Search for the cell housing the specified text and yield its (X, Y) center coordinate. 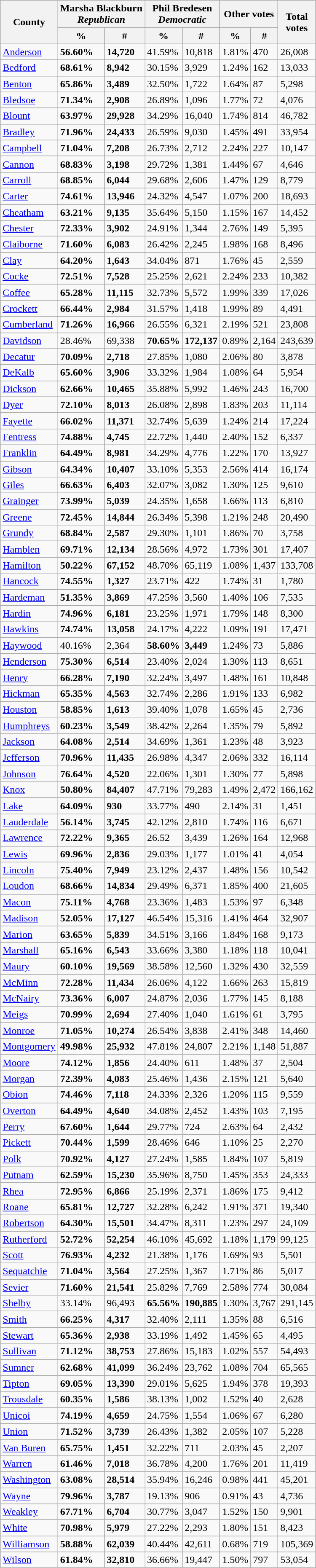
118 (265, 950)
65.35% (81, 693)
26.52 (163, 838)
1,344 (201, 228)
35.88% (163, 389)
32.50% (163, 84)
422 (201, 581)
51.35% (81, 597)
Hardin (29, 613)
4,495 (297, 1335)
32.40% (163, 1319)
Sumner (29, 1367)
8,013 (125, 405)
Davidson (29, 341)
64.09% (81, 806)
129 (265, 180)
24.32% (163, 196)
5,572 (201, 293)
Maury (29, 966)
29.03% (163, 854)
32.22% (163, 1447)
54,493 (297, 1351)
6,044 (125, 180)
5,819 (297, 1159)
167 (265, 212)
72.28% (81, 983)
40.44% (163, 1544)
12,727 (125, 1207)
74.46% (81, 1095)
74.19% (81, 1415)
243,639 (297, 341)
1.46% (235, 389)
73 (265, 645)
33.77% (163, 806)
50.22% (81, 565)
15,183 (201, 1351)
724 (201, 1127)
4,232 (125, 1255)
70.09% (81, 357)
2,810 (201, 822)
Grainger (29, 501)
65.81% (81, 1207)
4,127 (125, 1159)
Lauderdale (29, 822)
69,338 (125, 341)
33.66% (163, 950)
38.13% (163, 1399)
291,145 (297, 1303)
McNairy (29, 999)
DeKalb (29, 373)
2,836 (125, 854)
65.16% (81, 950)
24.35% (163, 501)
1.81% (235, 52)
719 (265, 1544)
61 (265, 1015)
9,030 (201, 132)
29.68% (163, 180)
2.41% (235, 1031)
1.44% (235, 164)
33.14% (81, 1303)
38.58% (163, 966)
1,856 (125, 1063)
Benton (29, 84)
13,390 (125, 1383)
1.49% (235, 790)
1.06% (235, 1415)
5,992 (201, 389)
353 (265, 1175)
23.36% (163, 902)
70.65% (163, 341)
72.39% (81, 1079)
5,625 (201, 1383)
1,179 (265, 1239)
26.73% (163, 148)
24.40% (163, 1063)
3,758 (297, 533)
0.68% (235, 1544)
9,173 (297, 934)
24,433 (125, 132)
Warren (29, 1463)
5,886 (297, 645)
52.05% (81, 918)
9,135 (125, 212)
46.10% (163, 1239)
1.10% (235, 1143)
6,982 (297, 693)
3,560 (201, 597)
26.43% (163, 1431)
4,520 (125, 774)
774 (265, 1287)
61.84% (81, 1560)
161 (265, 677)
77 (265, 774)
10,818 (201, 52)
3,082 (201, 485)
Lincoln (29, 870)
15,819 (297, 983)
5,150 (201, 212)
11,114 (297, 405)
3,878 (297, 357)
Moore (29, 1063)
18,693 (297, 196)
32.07% (163, 485)
64.08% (81, 742)
Cocke (29, 277)
Pickett (29, 1143)
17,471 (297, 629)
36.78% (163, 1463)
11,371 (125, 421)
89 (265, 309)
8,423 (297, 1528)
66.63% (81, 485)
76.93% (81, 1255)
3,929 (201, 68)
6,280 (297, 1415)
66.28% (81, 677)
8,942 (125, 68)
6,181 (125, 613)
68.85% (81, 180)
14,460 (297, 1031)
6,810 (297, 501)
5,639 (201, 421)
74.74% (81, 629)
1.71% (235, 1271)
2,504 (297, 1063)
73.99% (81, 501)
2,111 (201, 1319)
38.42% (163, 725)
6,514 (125, 661)
7,949 (125, 870)
5,298 (297, 84)
19,393 (297, 1383)
6,242 (201, 1207)
3,166 (201, 934)
611 (201, 1063)
348 (265, 1031)
74.12% (81, 1063)
Marion (29, 934)
1.43% (235, 1111)
4,122 (201, 983)
11,435 (125, 758)
Cheatham (29, 212)
2,437 (201, 870)
2.14% (235, 806)
26.89% (163, 100)
34.69% (163, 742)
65,565 (297, 1367)
15,230 (125, 1175)
1,586 (125, 1399)
84,407 (125, 790)
71.12% (81, 1351)
711 (201, 1447)
29.77% (163, 1127)
Robertson (29, 1223)
72.22% (81, 838)
149 (265, 228)
1.79% (235, 613)
1.47% (235, 180)
Johnson (29, 774)
1.69% (235, 1255)
30.77% (163, 1512)
65.86% (81, 84)
Madison (29, 918)
13,033 (297, 68)
32,810 (125, 1560)
2.03% (235, 1447)
33.19% (163, 1335)
42.12% (163, 822)
27.22% (163, 1528)
4,054 (297, 854)
1.09% (235, 629)
7,018 (125, 1463)
10,407 (125, 469)
14,452 (297, 212)
Rutherford (29, 1239)
Grundy (29, 533)
14,834 (125, 886)
Decatur (29, 357)
66.25% (81, 1319)
3,497 (201, 677)
20,490 (297, 517)
1.20% (235, 1095)
1,101 (201, 533)
Henry (29, 677)
28,514 (125, 1479)
2,364 (125, 645)
Chester (29, 228)
1,177 (201, 854)
Morgan (29, 1079)
72.33% (81, 228)
6,671 (297, 822)
Unicoi (29, 1415)
35.96% (163, 1175)
1,301 (201, 774)
14,720 (125, 52)
72.10% (81, 405)
1,984 (201, 373)
60.10% (81, 966)
70.99% (81, 1015)
Williamson (29, 1544)
39.40% (163, 709)
23.25% (163, 613)
190,885 (201, 1303)
32.28% (163, 1207)
26.06% (163, 983)
4,776 (201, 453)
1,176 (201, 1255)
30.15% (163, 68)
Phil BredesenDemocratic (182, 14)
7,769 (201, 1287)
17,026 (297, 293)
2,036 (201, 999)
70.96% (81, 758)
0.98% (235, 1479)
5,839 (125, 934)
Hawkins (29, 629)
2,286 (201, 693)
29.49% (163, 886)
34.04% (163, 260)
152 (265, 437)
378 (265, 1383)
2,718 (125, 357)
2,621 (201, 277)
214 (265, 421)
12,134 (125, 549)
Macon (29, 902)
2,694 (125, 1015)
Wayne (29, 1496)
1,078 (201, 709)
8,779 (297, 180)
Cumberland (29, 325)
Rhea (29, 1191)
10,274 (125, 1031)
10,147 (297, 148)
29,928 (125, 116)
69.96% (81, 854)
1,483 (201, 902)
3,739 (125, 1431)
Houston (29, 709)
75.40% (81, 870)
4,768 (125, 902)
Clay (29, 260)
2,264 (201, 725)
27.25% (163, 1271)
2,024 (201, 661)
71.05% (81, 1031)
6,371 (201, 886)
8,496 (297, 244)
1.98% (235, 244)
52.72% (81, 1239)
2,270 (297, 1143)
53,054 (297, 1560)
1,643 (125, 260)
32.24% (163, 677)
50.80% (81, 790)
490 (201, 806)
32.73% (163, 293)
2,293 (201, 1528)
6,403 (125, 485)
71.52% (81, 1431)
4,083 (125, 1079)
26.34% (163, 517)
1,327 (125, 581)
6,704 (125, 1512)
4,640 (125, 1111)
74.55% (81, 581)
23,808 (297, 325)
Henderson (29, 661)
201 (265, 1463)
Putnam (29, 1175)
12,968 (297, 838)
3,869 (125, 597)
3,380 (201, 950)
Totalvotes (297, 22)
48.70% (163, 565)
33.32% (163, 373)
2.21% (235, 1047)
Lewis (29, 854)
13,927 (297, 453)
74.88% (81, 437)
70.92% (81, 1159)
105,369 (297, 1544)
16,174 (297, 469)
6,348 (297, 902)
3,449 (201, 645)
68.61% (81, 68)
8,981 (125, 453)
4,222 (201, 629)
35.94% (163, 1479)
3,795 (297, 1015)
62.66% (81, 389)
Roane (29, 1207)
441 (265, 1479)
1,381 (201, 164)
175 (265, 1191)
1.83% (235, 405)
Coffee (29, 293)
1,658 (201, 501)
1.61% (235, 1015)
166,162 (297, 790)
27.85% (163, 357)
2,908 (125, 100)
26.42% (163, 244)
26.55% (163, 325)
8,188 (297, 999)
1.53% (235, 902)
5,017 (297, 1271)
Hamilton (29, 565)
67.60% (81, 1127)
148 (265, 613)
1.40% (235, 597)
203 (265, 405)
7,195 (297, 1111)
96,493 (125, 1303)
99,125 (297, 1239)
Franklin (29, 453)
2.76% (235, 228)
65.56% (163, 1303)
71.96% (81, 132)
61.46% (81, 1463)
10,382 (297, 277)
6,337 (297, 437)
51,887 (297, 1047)
191 (265, 629)
49.98% (81, 1047)
9,610 (297, 485)
297 (265, 1223)
Giles (29, 485)
11,419 (297, 1463)
2,164 (265, 341)
34.51% (163, 934)
26.98% (163, 758)
557 (265, 1351)
19,340 (297, 1207)
23.71% (163, 581)
34.47% (163, 1223)
491 (265, 132)
69.71% (81, 549)
Lawrence (29, 838)
72.51% (81, 277)
Washington (29, 1479)
332 (265, 758)
2,587 (125, 533)
116 (265, 822)
23.12% (163, 870)
86 (265, 1271)
33,954 (297, 132)
White (29, 1528)
464 (265, 918)
1,585 (201, 1159)
103 (265, 1111)
121 (265, 1079)
1,971 (201, 613)
74.96% (81, 613)
5,501 (297, 1255)
Loudon (29, 886)
4,972 (201, 549)
Carroll (29, 180)
Other votes (249, 14)
6,516 (297, 1319)
Polk (29, 1159)
McMinn (29, 983)
2,938 (125, 1335)
2,606 (201, 180)
Perry (29, 1127)
43 (265, 1496)
2,326 (201, 1095)
23.40% (163, 661)
Obion (29, 1095)
2.15% (235, 1079)
5,954 (297, 373)
7,118 (125, 1095)
22.72% (163, 437)
4,491 (297, 309)
67.71% (81, 1512)
Bradley (29, 132)
25.25% (163, 277)
150 (265, 1512)
3,047 (201, 1512)
2,432 (297, 1127)
4,317 (125, 1319)
106 (265, 597)
Crockett (29, 309)
24,807 (201, 1047)
70 (265, 533)
4,659 (125, 1415)
71.26% (81, 325)
1.07% (235, 196)
68.66% (81, 886)
1.22% (235, 453)
1,437 (265, 565)
34.08% (163, 1111)
Sequatchie (29, 1271)
47.81% (163, 1047)
13,058 (125, 629)
8,750 (201, 1175)
5,898 (297, 774)
41 (265, 854)
28.56% (163, 549)
65.75% (81, 1447)
1,096 (201, 100)
248 (265, 517)
1,613 (125, 709)
10,041 (297, 950)
1,722 (201, 84)
65.28% (81, 293)
Sullivan (29, 1351)
15,501 (125, 1223)
62.68% (81, 1367)
79,283 (201, 790)
Wilson (29, 1560)
63.21% (81, 212)
60.23% (81, 725)
Greene (29, 517)
7,208 (125, 148)
125 (265, 485)
7,190 (125, 677)
400 (265, 886)
13,946 (125, 196)
Humphreys (29, 725)
9,412 (297, 1191)
164 (265, 838)
704 (265, 1367)
58.60% (163, 645)
72.95% (81, 1191)
38,753 (125, 1351)
2,207 (297, 1447)
6,543 (125, 950)
76.64% (81, 774)
Overton (29, 1111)
12,560 (201, 966)
26.54% (163, 1031)
Van Buren (29, 1447)
75.11% (81, 902)
1.21% (235, 517)
Hamblen (29, 549)
16,114 (297, 758)
3,745 (125, 822)
10,848 (297, 677)
Haywood (29, 645)
1.85% (235, 886)
29.30% (163, 533)
1,418 (201, 309)
2,559 (297, 260)
Hancock (29, 581)
32,559 (297, 966)
16,040 (201, 116)
Cannon (29, 164)
133,708 (297, 565)
Fentress (29, 437)
170 (265, 453)
64.30% (81, 1223)
60.35% (81, 1399)
71.34% (81, 100)
0.89% (235, 341)
37 (265, 1063)
814 (265, 116)
65.60% (81, 373)
65 (265, 1335)
1.41% (235, 918)
24.87% (163, 999)
79 (265, 725)
227 (265, 148)
70.98% (81, 1528)
Hickman (29, 693)
646 (201, 1143)
5,395 (297, 228)
521 (265, 325)
22.06% (163, 774)
6,083 (125, 244)
3,902 (125, 228)
1.32% (235, 966)
3,923 (297, 742)
Scott (29, 1255)
Campbell (29, 148)
430 (265, 966)
17,127 (125, 918)
1.02% (235, 1351)
75.30% (81, 661)
16,966 (125, 325)
9,365 (125, 838)
19,447 (201, 1560)
11,115 (125, 293)
2.56% (235, 469)
263 (265, 983)
27.24% (163, 1159)
26.59% (163, 132)
70.44% (81, 1143)
66.44% (81, 309)
68.83% (81, 164)
2,984 (125, 309)
Montgomery (29, 1047)
Monroe (29, 1031)
10,465 (125, 389)
2,514 (125, 742)
Knox (29, 790)
72 (265, 100)
Shelby (29, 1303)
5,039 (125, 501)
1,644 (125, 1127)
Stewart (29, 1335)
69.05% (81, 1383)
6,866 (125, 1191)
2,371 (201, 1191)
930 (125, 806)
414 (265, 469)
24.91% (163, 228)
5,892 (297, 725)
62,039 (125, 1544)
1,361 (201, 742)
1,367 (201, 1271)
133 (265, 693)
Blount (29, 116)
1.73% (235, 549)
25 (265, 1143)
63.97% (81, 116)
24,333 (297, 1175)
32,907 (297, 918)
40 (265, 1399)
35.64% (163, 212)
8,651 (297, 661)
172,137 (201, 341)
Claiborne (29, 244)
48 (265, 742)
5,398 (201, 517)
21.38% (163, 1255)
29.72% (163, 164)
871 (201, 260)
79.96% (81, 1496)
62.59% (81, 1175)
24,109 (297, 1223)
4,200 (201, 1463)
21,541 (125, 1287)
243 (265, 389)
27.86% (163, 1351)
25.82% (163, 1287)
1.15% (235, 212)
14,844 (125, 517)
2,898 (201, 405)
25.19% (163, 1191)
2.40% (235, 437)
2,712 (201, 148)
41.59% (163, 52)
3,906 (125, 373)
2,628 (297, 1399)
1,040 (201, 1015)
1,382 (201, 1431)
Meigs (29, 1015)
15,316 (201, 918)
200 (265, 196)
27.40% (163, 1015)
Tipton (29, 1383)
87 (265, 84)
10,542 (297, 870)
1.65% (235, 709)
4,646 (297, 164)
1,148 (265, 1047)
1,002 (201, 1399)
46.54% (163, 918)
63.65% (81, 934)
16,700 (297, 389)
65,119 (201, 565)
80 (265, 357)
1,492 (201, 1335)
24.75% (163, 1415)
41,099 (125, 1367)
3,564 (125, 1271)
Hardeman (29, 597)
31.57% (163, 309)
47.25% (163, 597)
162 (265, 68)
1.01% (235, 854)
4,547 (201, 196)
Sevier (29, 1287)
67,152 (125, 565)
Bledsoe (29, 100)
9,559 (297, 1095)
Trousdale (29, 1399)
25.46% (163, 1079)
1.64% (235, 84)
24.33% (163, 1095)
16,246 (201, 1479)
5,640 (297, 1079)
156 (265, 870)
4,736 (297, 1496)
23,762 (201, 1367)
3,198 (125, 164)
1,780 (297, 581)
45,201 (297, 1479)
233 (265, 277)
County (29, 22)
2.19% (235, 325)
2.63% (235, 1127)
151 (265, 1528)
74.61% (81, 196)
66.02% (81, 421)
2,245 (201, 244)
Union (29, 1431)
3,439 (201, 838)
7,528 (125, 277)
1.80% (235, 1528)
8,311 (201, 1223)
1,554 (201, 1415)
1,436 (201, 1079)
Bedford (29, 68)
64.34% (81, 469)
42,611 (201, 1544)
5,353 (201, 469)
72.45% (81, 517)
45,692 (201, 1239)
68.84% (81, 533)
115 (265, 1095)
8,300 (297, 613)
1,440 (201, 437)
3,787 (125, 1496)
97 (265, 902)
Dyer (29, 405)
7,535 (297, 597)
Jefferson (29, 758)
21,605 (297, 886)
40.16% (81, 645)
58.85% (81, 709)
Gibson (29, 469)
Dickson (29, 389)
47.71% (163, 790)
Carter (29, 196)
29.01% (163, 1383)
301 (265, 549)
1.50% (235, 1560)
1,080 (201, 357)
19,569 (125, 966)
26.08% (163, 405)
58.88% (81, 1544)
Fayette (29, 421)
2,736 (297, 709)
145 (265, 999)
Marshall (29, 950)
93 (265, 1255)
3,549 (125, 725)
Lake (29, 806)
797 (265, 1560)
17,407 (297, 549)
56.60% (81, 52)
11,434 (125, 983)
26,008 (297, 52)
2,472 (265, 790)
36.24% (163, 1367)
4,347 (201, 758)
36.66% (163, 1560)
906 (201, 1496)
3,838 (201, 1031)
3,767 (265, 1303)
6,321 (201, 325)
64.20% (81, 260)
88 (265, 1319)
1.26% (235, 838)
2.58% (235, 1287)
5,979 (125, 1528)
33.10% (163, 469)
65.36% (81, 1335)
Marsha BlackburnRepublican (101, 14)
1.94% (235, 1383)
5,228 (297, 1431)
470 (265, 52)
4,745 (125, 437)
25,932 (125, 1047)
371 (265, 1207)
Jackson (29, 742)
6,007 (125, 999)
2,452 (201, 1111)
9,901 (297, 1512)
1,599 (125, 1143)
24.17% (163, 629)
0.91% (235, 1496)
339 (265, 293)
4,563 (125, 693)
73.36% (81, 999)
2.05% (235, 1431)
Smith (29, 1319)
52,254 (125, 1239)
46,782 (297, 116)
Anderson (29, 52)
3,489 (125, 84)
30,084 (297, 1287)
63.08% (81, 1479)
4,076 (297, 100)
Weakley (29, 1512)
17,224 (297, 421)
56.14% (81, 822)
19.13% (163, 1496)
